Capture the cell that displays the provided text and extract its (x, y) central coordinate. 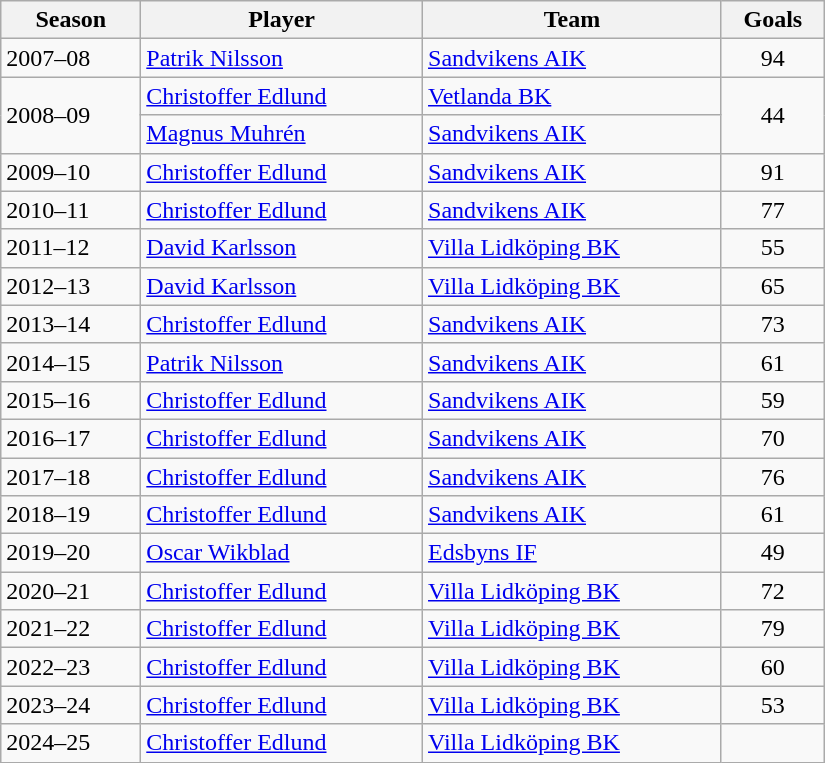
2015–16 (71, 400)
2016–17 (71, 438)
2009–10 (71, 172)
Vetlanda BK (572, 96)
94 (772, 58)
2023–24 (71, 705)
77 (772, 210)
2008–09 (71, 115)
2022–23 (71, 667)
79 (772, 629)
72 (772, 591)
2013–14 (71, 324)
Goals (772, 20)
Season (71, 20)
2007–08 (71, 58)
55 (772, 248)
91 (772, 172)
76 (772, 477)
53 (772, 705)
44 (772, 115)
Player (282, 20)
60 (772, 667)
Magnus Muhrén (282, 134)
59 (772, 400)
2014–15 (71, 362)
65 (772, 286)
Oscar Wikblad (282, 553)
49 (772, 553)
2021–22 (71, 629)
2010–11 (71, 210)
2024–25 (71, 743)
2019–20 (71, 553)
2012–13 (71, 286)
2011–12 (71, 248)
2018–19 (71, 515)
73 (772, 324)
Edsbyns IF (572, 553)
Team (572, 20)
2020–21 (71, 591)
70 (772, 438)
2017–18 (71, 477)
